Return [X, Y] of the center of cell containing provided text 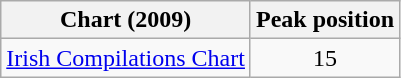
Peak position [324, 20]
Chart (2009) [126, 20]
Irish Compilations Chart [126, 58]
15 [324, 58]
